Return [X, Y] of the center of cell containing provided text 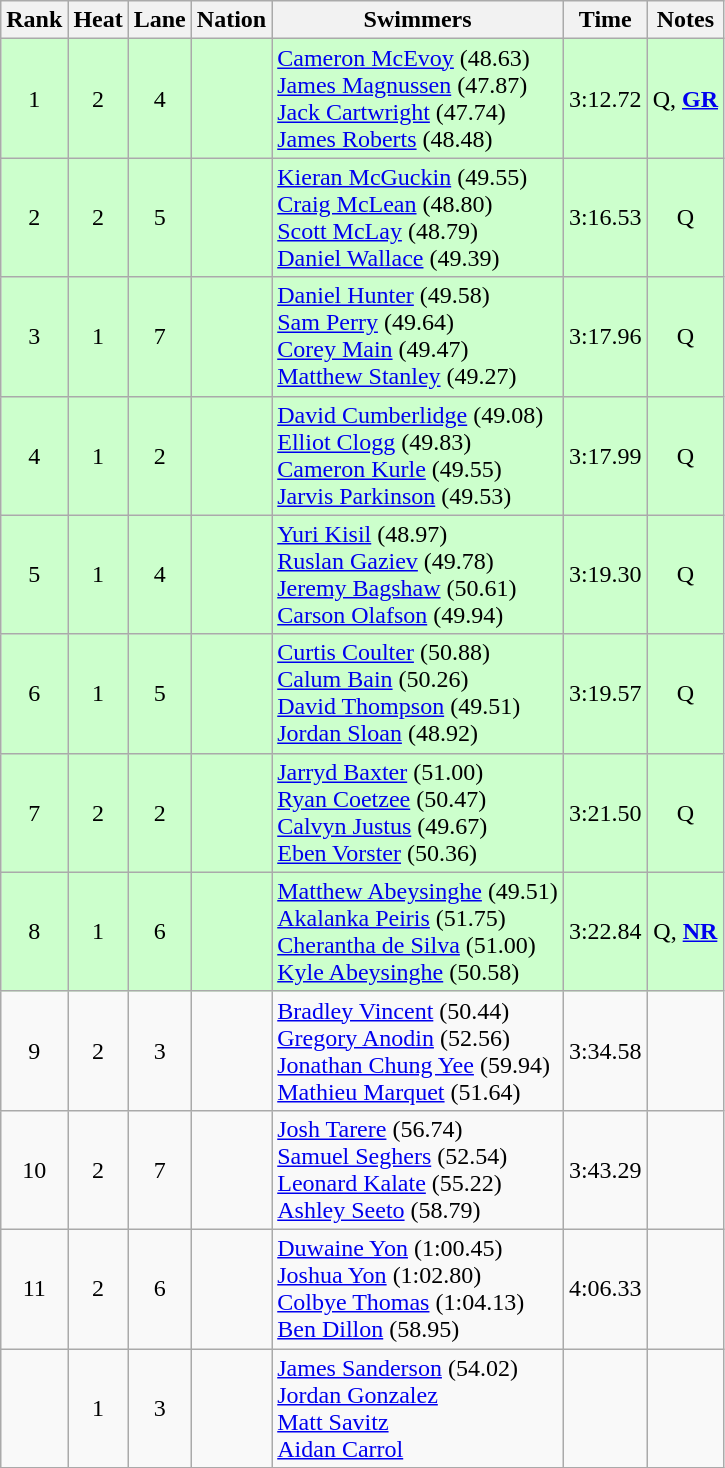
Time [605, 20]
Cameron McEvoy (48.63)James Magnussen (47.87)Jack Cartwright (47.74)James Roberts (48.48) [418, 98]
3:17.99 [605, 456]
Yuri Kisil (48.97)Ruslan Gaziev (49.78)Jeremy Bagshaw (50.61)Carson Olafson (49.94) [418, 574]
Duwaine Yon (1:00.45)Joshua Yon (1:02.80)Colbye Thomas (1:04.13)Ben Dillon (58.95) [418, 1288]
Q, NR [685, 932]
Swimmers [418, 20]
Q, GR [685, 98]
3:19.30 [605, 574]
Josh Tarere (56.74)Samuel Seghers (52.54)Leonard Kalate (55.22)Ashley Seeto (58.79) [418, 1170]
3:43.29 [605, 1170]
Heat [98, 20]
Notes [685, 20]
Lane [160, 20]
8 [34, 932]
9 [34, 1050]
Bradley Vincent (50.44)Gregory Anodin (52.56)Jonathan Chung Yee (59.94)Mathieu Marquet (51.64) [418, 1050]
3:17.96 [605, 336]
4:06.33 [605, 1288]
Rank [34, 20]
Curtis Coulter (50.88)Calum Bain (50.26)David Thompson (49.51)Jordan Sloan (48.92) [418, 694]
3:12.72 [605, 98]
3:19.57 [605, 694]
Matthew Abeysinghe (49.51)Akalanka Peiris (51.75)Cherantha de Silva (51.00)Kyle Abeysinghe (50.58) [418, 932]
11 [34, 1288]
3:16.53 [605, 218]
Daniel Hunter (49.58)Sam Perry (49.64)Corey Main (49.47)Matthew Stanley (49.27) [418, 336]
3:22.84 [605, 932]
David Cumberlidge (49.08)Elliot Clogg (49.83)Cameron Kurle (49.55)Jarvis Parkinson (49.53) [418, 456]
Jarryd Baxter (51.00)Ryan Coetzee (50.47)Calvyn Justus (49.67)Eben Vorster (50.36) [418, 812]
Nation [231, 20]
10 [34, 1170]
3:34.58 [605, 1050]
James Sanderson (54.02)Jordan GonzalezMatt SavitzAidan Carrol [418, 1408]
3:21.50 [605, 812]
Kieran McGuckin (49.55)Craig McLean (48.80)Scott McLay (48.79)Daniel Wallace (49.39) [418, 218]
